Provide the [x, y] coordinate of the cell's center where the given text is located.  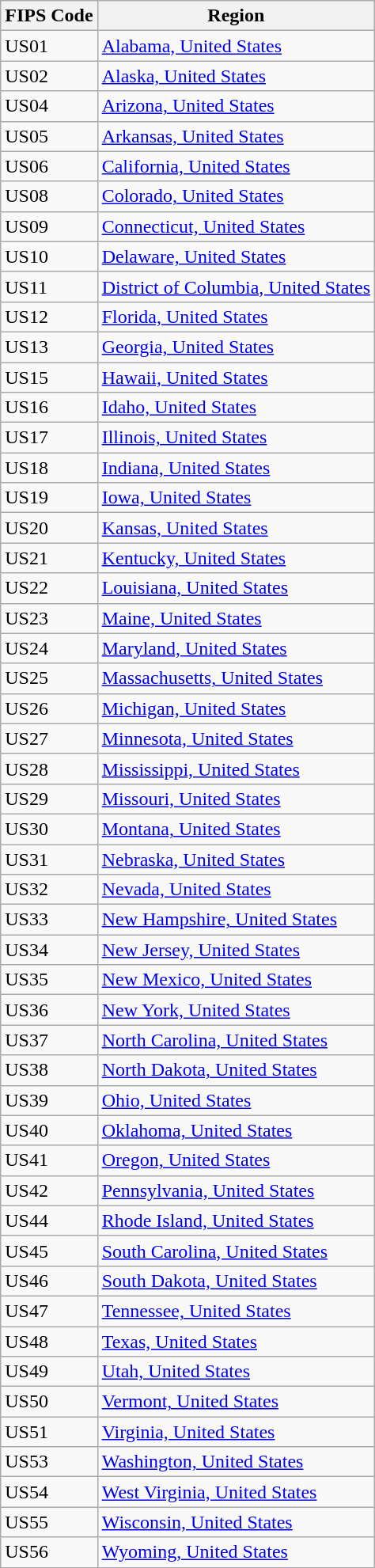
Maine, United States [236, 618]
US37 [49, 1040]
US54 [49, 1492]
Utah, United States [236, 1372]
US13 [49, 347]
US17 [49, 438]
US27 [49, 738]
Maryland, United States [236, 648]
Nevada, United States [236, 890]
US32 [49, 890]
Alaska, United States [236, 76]
US55 [49, 1522]
US53 [49, 1462]
Rhode Island, United States [236, 1221]
US41 [49, 1160]
US19 [49, 498]
US09 [49, 226]
US01 [49, 46]
US26 [49, 708]
Wisconsin, United States [236, 1522]
Massachusetts, United States [236, 678]
Hawaii, United States [236, 378]
Washington, United States [236, 1462]
Region [236, 16]
US36 [49, 1010]
US35 [49, 980]
US25 [49, 678]
FIPS Code [49, 16]
US42 [49, 1190]
US22 [49, 588]
New Mexico, United States [236, 980]
US24 [49, 648]
US28 [49, 769]
US45 [49, 1251]
Kentucky, United States [236, 558]
US06 [49, 166]
Iowa, United States [236, 498]
US50 [49, 1402]
US04 [49, 106]
Virginia, United States [236, 1432]
Ohio, United States [236, 1100]
US31 [49, 859]
Louisiana, United States [236, 588]
Idaho, United States [236, 408]
District of Columbia, United States [236, 287]
US21 [49, 558]
US39 [49, 1100]
US34 [49, 950]
Texas, United States [236, 1342]
New Hampshire, United States [236, 920]
Oklahoma, United States [236, 1130]
Indiana, United States [236, 468]
Wyoming, United States [236, 1552]
US48 [49, 1342]
US18 [49, 468]
Vermont, United States [236, 1402]
US38 [49, 1070]
North Carolina, United States [236, 1040]
US40 [49, 1130]
Tennessee, United States [236, 1311]
US11 [49, 287]
US02 [49, 76]
New Jersey, United States [236, 950]
South Dakota, United States [236, 1281]
US46 [49, 1281]
US44 [49, 1221]
Connecticut, United States [236, 226]
Montana, United States [236, 829]
US12 [49, 317]
US33 [49, 920]
Nebraska, United States [236, 859]
Mississippi, United States [236, 769]
North Dakota, United States [236, 1070]
Oregon, United States [236, 1160]
US08 [49, 196]
South Carolina, United States [236, 1251]
US49 [49, 1372]
California, United States [236, 166]
US30 [49, 829]
Arkansas, United States [236, 136]
Minnesota, United States [236, 738]
West Virginia, United States [236, 1492]
Florida, United States [236, 317]
US20 [49, 528]
US56 [49, 1552]
US23 [49, 618]
Missouri, United States [236, 799]
Pennsylvania, United States [236, 1190]
US29 [49, 799]
Georgia, United States [236, 347]
US16 [49, 408]
Kansas, United States [236, 528]
Alabama, United States [236, 46]
US05 [49, 136]
Illinois, United States [236, 438]
US10 [49, 256]
US51 [49, 1432]
US15 [49, 378]
New York, United States [236, 1010]
US47 [49, 1311]
Delaware, United States [236, 256]
Colorado, United States [236, 196]
Arizona, United States [236, 106]
Michigan, United States [236, 708]
